Return the (X, Y) coordinate for the center point of the cell that contains the specified text.  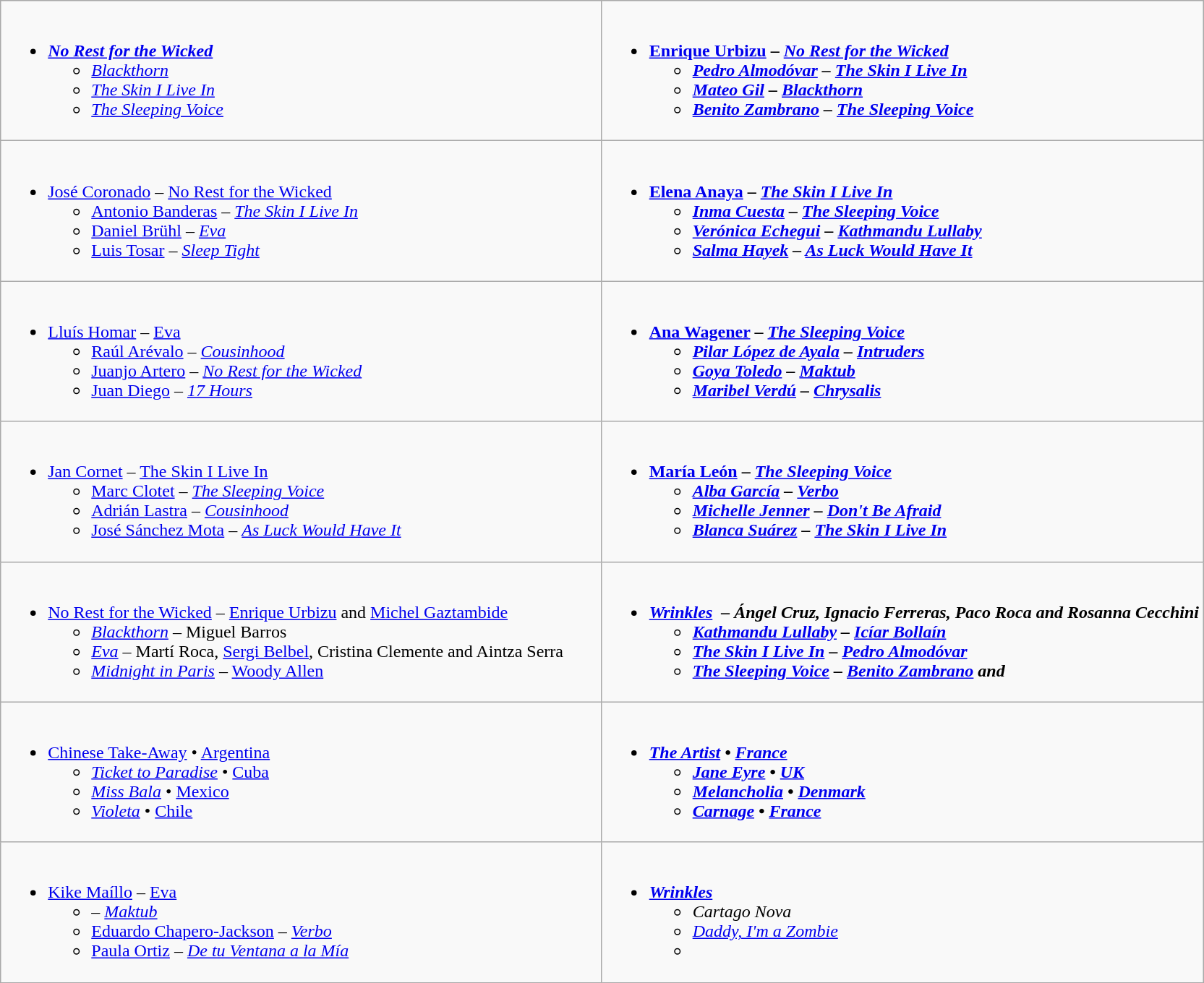
Elena Anaya – The Skin I Live InInma Cuesta – The Sleeping VoiceVerónica Echegui – Kathmandu LullabySalma Hayek – As Luck Would Have It (902, 211)
Enrique Urbizu – No Rest for the WickedPedro Almodóvar – The Skin I Live InMateo Gil – BlackthornBenito Zambrano – The Sleeping Voice (902, 71)
Chinese Take-Away • ArgentinaTicket to Paradise • CubaMiss Bala • MexicoVioleta • Chile (301, 772)
Kike Maíllo – Eva – MaktubEduardo Chapero-Jackson – VerboPaula Ortiz – De tu Ventana a la Mía (301, 912)
María León – The Sleeping VoiceAlba García – VerboMichelle Jenner – Don't Be AfraidBlanca Suárez – The Skin I Live In (902, 491)
José Coronado – No Rest for the WickedAntonio Banderas – The Skin I Live InDaniel Brühl – EvaLuis Tosar – Sleep Tight (301, 211)
WrinklesCartago NovaDaddy, I'm a Zombie (902, 912)
No Rest for the WickedBlackthornThe Skin I Live InThe Sleeping Voice (301, 71)
Jan Cornet – The Skin I Live InMarc Clotet – The Sleeping VoiceAdrián Lastra – CousinhoodJosé Sánchez Mota – As Luck Would Have It (301, 491)
Lluís Homar – EvaRaúl Arévalo – CousinhoodJuanjo Artero – No Rest for the WickedJuan Diego – 17 Hours (301, 351)
The Artist • FranceJane Eyre • UKMelancholia • DenmarkCarnage • France (902, 772)
Ana Wagener – The Sleeping VoicePilar López de Ayala – IntrudersGoya Toledo – MaktubMaribel Verdú – Chrysalis (902, 351)
